For the text-containing cell, return its midpoint in (X, Y) coordinate format. 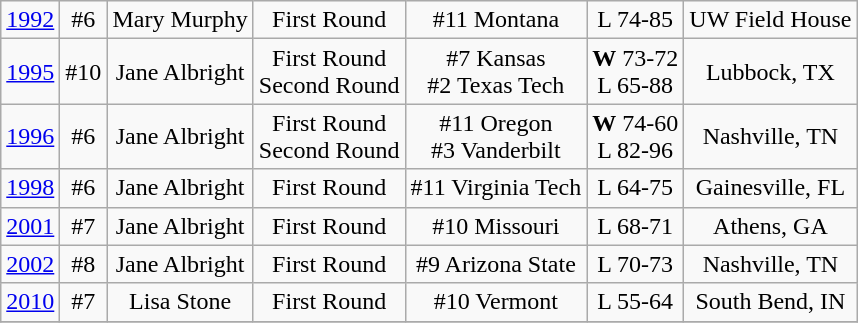
W 74-60L 82-96 (636, 136)
L 55-64 (636, 302)
#11 Virginia Tech (496, 188)
L 64-75 (636, 188)
#10 Vermont (496, 302)
1995 (30, 72)
UW Field House (770, 20)
2010 (30, 302)
#7 Kansas#2 Texas Tech (496, 72)
L 70-73 (636, 264)
#10 Missouri (496, 226)
#9 Arizona State (496, 264)
Mary Murphy (180, 20)
L 74-85 (636, 20)
#8 (84, 264)
1998 (30, 188)
Gainesville, FL (770, 188)
Lisa Stone (180, 302)
#10 (84, 72)
2001 (30, 226)
1992 (30, 20)
W 73-72L 65-88 (636, 72)
#11 Montana (496, 20)
1996 (30, 136)
#11 Oregon#3 Vanderbilt (496, 136)
L 68-71 (636, 226)
South Bend, IN (770, 302)
Lubbock, TX (770, 72)
Athens, GA (770, 226)
2002 (30, 264)
